For the text-containing cell, return its midpoint in (X, Y) coordinate format. 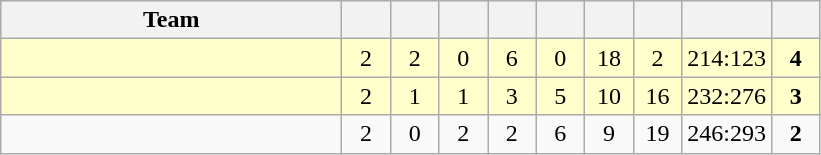
Team (172, 20)
5 (560, 96)
232:276 (727, 96)
16 (658, 96)
246:293 (727, 134)
4 (796, 58)
9 (610, 134)
18 (610, 58)
19 (658, 134)
10 (610, 96)
214:123 (727, 58)
